Scan for the cell matching the given text and deliver its [X, Y] coordinate at center. 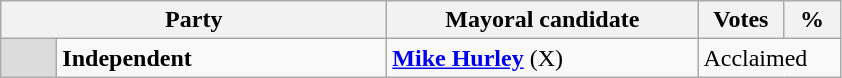
% [812, 20]
Independent [222, 58]
Party [194, 20]
Mayoral candidate [542, 20]
Votes [741, 20]
Acclaimed [769, 58]
Mike Hurley (X) [542, 58]
